Find where the given text appears and provide that cell's center as [x, y] coordinate. 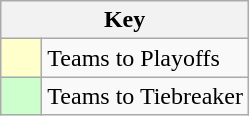
Teams to Tiebreaker [146, 96]
Key [125, 20]
Teams to Playoffs [146, 58]
